Return [X, Y] of the center of cell containing provided text 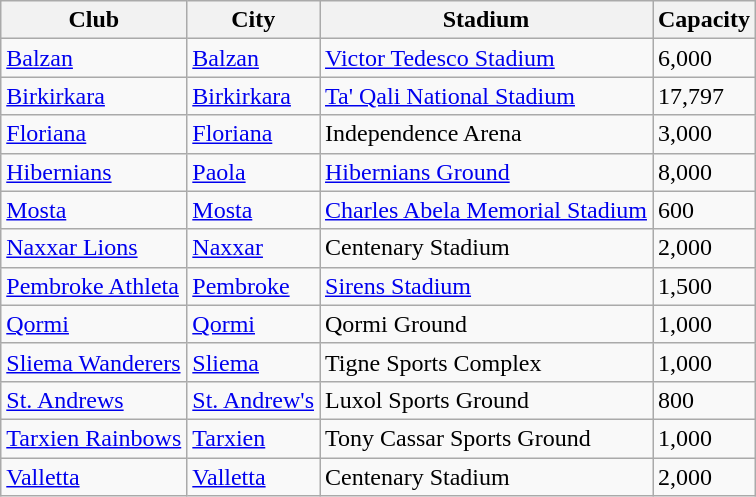
Victor Tedesco Stadium [486, 58]
St. Andrew's [254, 400]
8,000 [704, 172]
City [254, 20]
Capacity [704, 20]
3,000 [704, 134]
Tarxien [254, 438]
Club [94, 20]
Tony Cassar Sports Ground [486, 438]
Pembroke Athleta [94, 286]
17,797 [704, 96]
1,500 [704, 286]
Naxxar Lions [94, 248]
Sirens Stadium [486, 286]
Luxol Sports Ground [486, 400]
Pembroke [254, 286]
Tarxien Rainbows [94, 438]
St. Andrews [94, 400]
Ta' Qali National Stadium [486, 96]
Paola [254, 172]
Hibernians Ground [486, 172]
Hibernians [94, 172]
6,000 [704, 58]
Tigne Sports Complex [486, 362]
Charles Abela Memorial Stadium [486, 210]
Sliema Wanderers [94, 362]
Naxxar [254, 248]
Qormi Ground [486, 324]
800 [704, 400]
600 [704, 210]
Independence Arena [486, 134]
Sliema [254, 362]
Stadium [486, 20]
